Locate the cell with the specified text and output its [x, y] center coordinate. 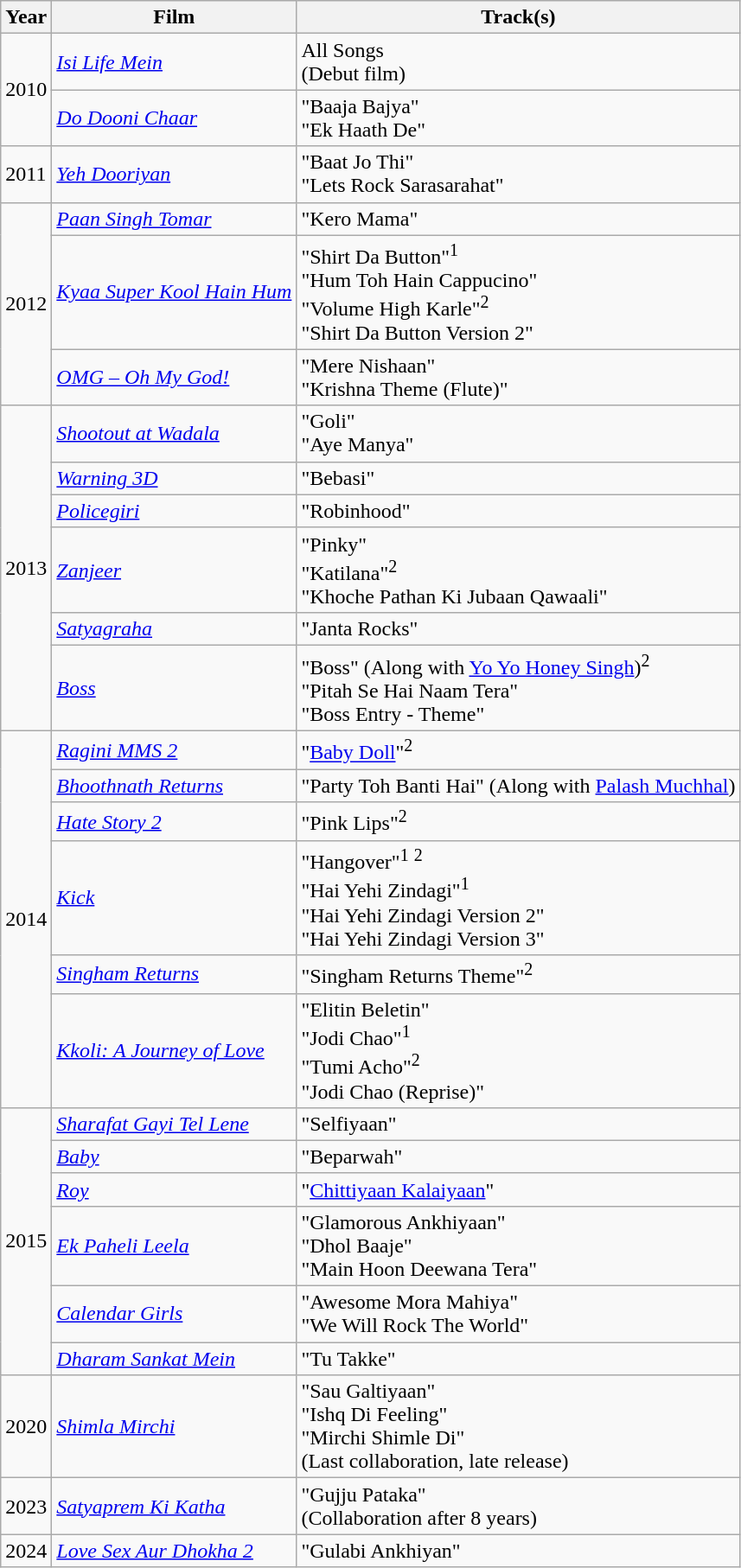
Love Sex Aur Dhokha 2 [175, 1551]
"Pinky""Katilana"2"Khoche Pathan Ki Jubaan Qawaali" [519, 570]
"Boss" (Along with Yo Yo Honey Singh)2"Pitah Se Hai Naam Tera""Boss Entry - Theme" [519, 688]
Dharam Sankat Mein [175, 1359]
Ek Paheli Leela [175, 1246]
"Gujju Pataka"(Collaboration after 8 years) [519, 1506]
"Bebasi" [519, 478]
Calendar Girls [175, 1314]
Kyaa Super Kool Hain Hum [175, 292]
2015 [26, 1241]
"Elitin Beletin""Jodi Chao"1"Tumi Acho"2"Jodi Chao (Reprise)" [519, 1050]
Kkoli: A Journey of Love [175, 1050]
"Goli""Aye Manya" [519, 434]
2014 [26, 920]
"Tu Takke" [519, 1359]
"Selfiyaan" [519, 1124]
Do Dooni Chaar [175, 118]
Hate Story 2 [175, 821]
Satyaprem Ki Katha [175, 1506]
Shootout at Wadala [175, 434]
"Hangover"1 2"Hai Yehi Zindagi"1"Hai Yehi Zindagi Version 2""Hai Yehi Zindagi Version 3" [519, 898]
"Gulabi Ankhiyan" [519, 1551]
Shimla Mirchi [175, 1426]
2010 [26, 90]
OMG – Oh My God! [175, 377]
"Janta Rocks" [519, 629]
2012 [26, 304]
2023 [26, 1506]
Kick [175, 898]
Sharafat Gayi Tel Lene [175, 1124]
2011 [26, 175]
"Baat Jo Thi" "Lets Rock Sarasarahat" [519, 175]
2024 [26, 1551]
All Songs(Debut film) [519, 62]
Boss [175, 688]
"Baaja Bajya" "Ek Haath De" [519, 118]
"Sau Galtiyaan""Ishq Di Feeling""Mirchi Shimle Di" (Last collaboration, late release) [519, 1426]
2020 [26, 1426]
Zanjeer [175, 570]
Ragini MMS 2 [175, 750]
"Beparwah" [519, 1157]
Policegiri [175, 511]
"Chittiyaan Kalaiyaan" [519, 1189]
Warning 3D [175, 478]
Singham Returns [175, 975]
"Pink Lips"2 [519, 821]
"Awesome Mora Mahiya""We Will Rock The World" [519, 1314]
Satyagraha [175, 629]
Year [26, 17]
Paan Singh Tomar [175, 219]
"Shirt Da Button"1 "Hum Toh Hain Cappucino" "Volume High Karle"2"Shirt Da Button Version 2" [519, 292]
"Mere Nishaan" "Krishna Theme (Flute)" [519, 377]
2013 [26, 568]
Track(s) [519, 17]
Film [175, 17]
"Baby Doll"2 [519, 750]
Roy [175, 1189]
"Singham Returns Theme"2 [519, 975]
Baby [175, 1157]
Bhoothnath Returns [175, 786]
"Party Toh Banti Hai" (Along with Palash Muchhal) [519, 786]
"Kero Mama" [519, 219]
"Robinhood" [519, 511]
Yeh Dooriyan [175, 175]
"Glamorous Ankhiyaan""Dhol Baaje""Main Hoon Deewana Tera" [519, 1246]
Isi Life Mein [175, 62]
